Locate the cell with the specified text and output its [X, Y] center coordinate. 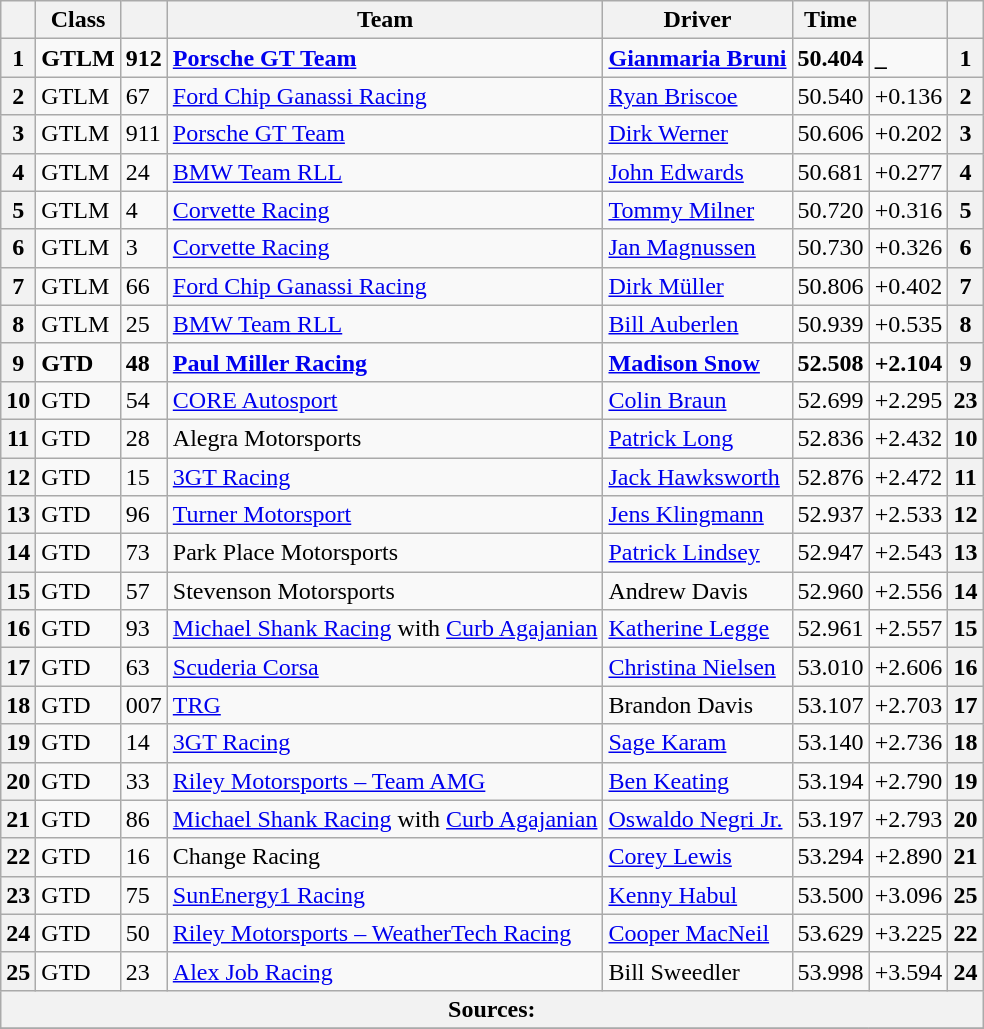
+2.606 [908, 667]
53.140 [830, 743]
Bill Sweedler [698, 971]
Paul Miller Racing [385, 362]
52.836 [830, 438]
Patrick Long [698, 438]
911 [144, 134]
53.197 [830, 819]
66 [144, 286]
Ben Keating [698, 781]
+2.295 [908, 400]
Sage Karam [698, 743]
+2.543 [908, 553]
Cooper MacNeil [698, 933]
52.937 [830, 515]
52.960 [830, 591]
+0.402 [908, 286]
Andrew Davis [698, 591]
63 [144, 667]
52.508 [830, 362]
50.606 [830, 134]
Change Racing [385, 857]
Park Place Motorsports [385, 553]
50 [144, 933]
Sources: [492, 1009]
28 [144, 438]
50.939 [830, 324]
TRG [385, 705]
33 [144, 781]
+2.556 [908, 591]
Dirk Müller [698, 286]
53.500 [830, 895]
+3.225 [908, 933]
52.699 [830, 400]
+2.736 [908, 743]
Dirk Werner [698, 134]
_ [908, 58]
Turner Motorsport [385, 515]
Brandon Davis [698, 705]
007 [144, 705]
Patrick Lindsey [698, 553]
Katherine Legge [698, 629]
53.107 [830, 705]
50.720 [830, 210]
50.681 [830, 172]
+2.890 [908, 857]
Riley Motorsports – WeatherTech Racing [385, 933]
Madison Snow [698, 362]
+2.533 [908, 515]
Tommy Milner [698, 210]
67 [144, 96]
Jack Hawksworth [698, 477]
Bill Auberlen [698, 324]
+0.202 [908, 134]
86 [144, 819]
912 [144, 58]
Jens Klingmann [698, 515]
+2.472 [908, 477]
75 [144, 895]
Alex Job Racing [385, 971]
CORE Autosport [385, 400]
+0.326 [908, 248]
50.540 [830, 96]
50.806 [830, 286]
+2.432 [908, 438]
50.404 [830, 58]
John Edwards [698, 172]
Kenny Habul [698, 895]
Jan Magnussen [698, 248]
Scuderia Corsa [385, 667]
SunEnergy1 Racing [385, 895]
48 [144, 362]
Driver [698, 20]
96 [144, 515]
Ryan Briscoe [698, 96]
+2.703 [908, 705]
Time [830, 20]
+2.790 [908, 781]
Stevenson Motorsports [385, 591]
+2.104 [908, 362]
50.730 [830, 248]
53.194 [830, 781]
93 [144, 629]
57 [144, 591]
53.998 [830, 971]
Colin Braun [698, 400]
Riley Motorsports – Team AMG [385, 781]
Team [385, 20]
52.961 [830, 629]
+2.793 [908, 819]
Gianmaria Bruni [698, 58]
+0.535 [908, 324]
+0.136 [908, 96]
+3.096 [908, 895]
53.629 [830, 933]
52.876 [830, 477]
Christina Nielsen [698, 667]
Corey Lewis [698, 857]
+0.277 [908, 172]
53.294 [830, 857]
+0.316 [908, 210]
+3.594 [908, 971]
53.010 [830, 667]
52.947 [830, 553]
+2.557 [908, 629]
73 [144, 553]
54 [144, 400]
Alegra Motorsports [385, 438]
Class [78, 20]
Oswaldo Negri Jr. [698, 819]
